Identify which cell holds the provided text, then report its [x, y] central coordinate. 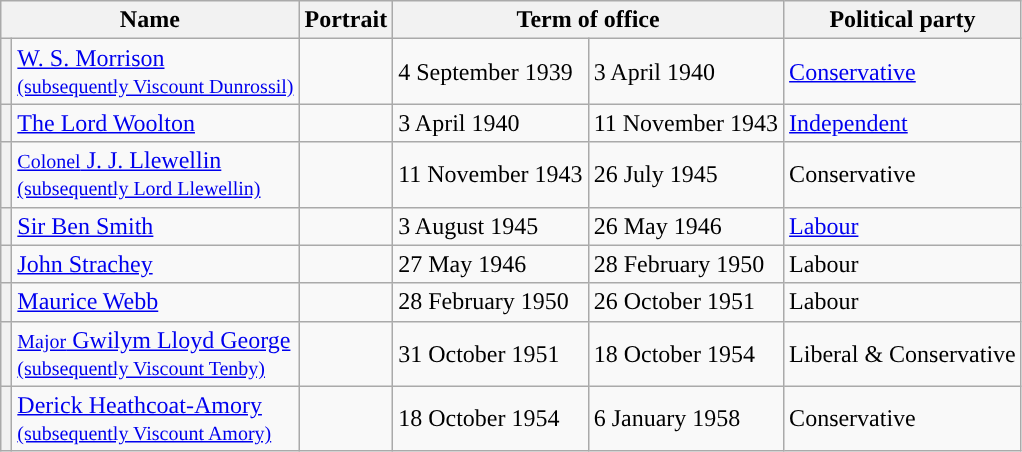
26 July 1945 [686, 174]
John Strachey [156, 264]
Maurice Webb [156, 302]
Term of office [588, 20]
27 May 1946 [490, 264]
Major Gwilym Lloyd George(subsequently Viscount Tenby) [156, 354]
The Lord Woolton [156, 123]
4 September 1939 [490, 72]
3 August 1945 [490, 226]
Portrait [346, 20]
Liberal & Conservative [903, 354]
W. S. Morrison(subsequently Viscount Dunrossil) [156, 72]
Sir Ben Smith [156, 226]
26 October 1951 [686, 302]
Derick Heathcoat-Amory(subsequently Viscount Amory) [156, 418]
Independent [903, 123]
Colonel J. J. Llewellin(subsequently Lord Llewellin) [156, 174]
31 October 1951 [490, 354]
6 January 1958 [686, 418]
Political party [903, 20]
Name [150, 20]
26 May 1946 [686, 226]
